Identify which cell holds the provided text, then report its (X, Y) central coordinate. 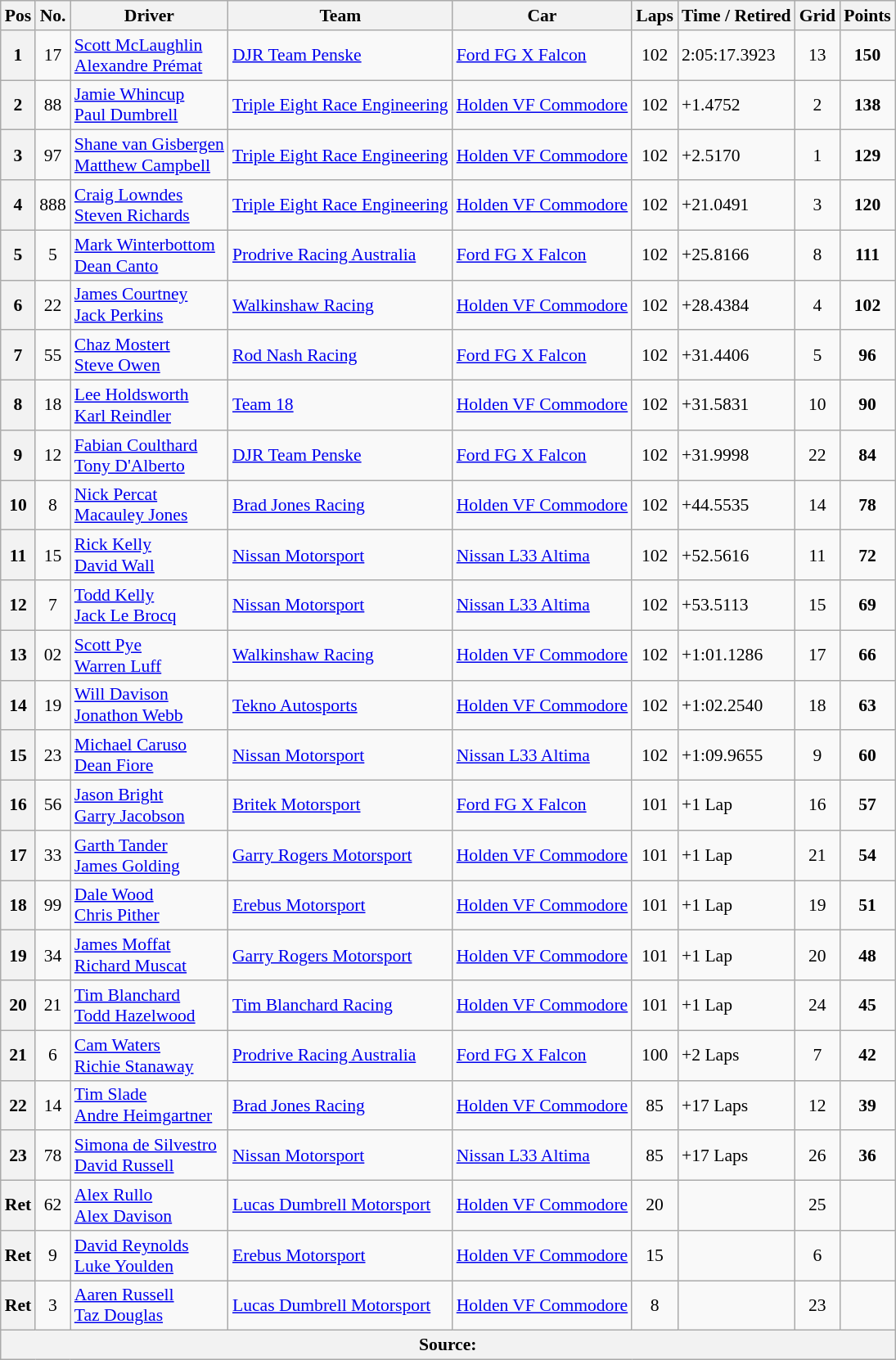
Todd Kelly Jack Le Brocq (149, 606)
26 (818, 1155)
Rick Kelly David Wall (149, 555)
Team 18 (340, 406)
Scott Pye Warren Luff (149, 655)
+31.4406 (736, 355)
Pos (18, 16)
Lee Holdsworth Karl Reindler (149, 406)
100 (655, 1056)
Dale Wood Chris Pither (149, 905)
72 (867, 555)
888 (52, 205)
Time / Retired (736, 16)
150 (867, 56)
129 (867, 155)
Aaren Russell Taz Douglas (149, 1306)
02 (52, 655)
Fabian Coulthard Tony D'Alberto (149, 455)
Garth Tander James Golding (149, 856)
Grid (818, 16)
Jason Bright Garry Jacobson (149, 805)
Tekno Autosports (340, 705)
Source: (448, 1345)
+25.8166 (736, 255)
51 (867, 905)
+53.5113 (736, 606)
Points (867, 16)
James Moffat Richard Muscat (149, 956)
Tim Blanchard Todd Hazelwood (149, 1005)
88 (52, 105)
Chaz Mostert Steve Owen (149, 355)
96 (867, 355)
Will Davison Jonathon Webb (149, 705)
36 (867, 1155)
+31.9998 (736, 455)
+21.0491 (736, 205)
99 (52, 905)
42 (867, 1056)
Cam Waters Richie Stanaway (149, 1056)
55 (52, 355)
66 (867, 655)
Tim Blanchard Racing (340, 1005)
Laps (655, 16)
138 (867, 105)
+52.5616 (736, 555)
56 (52, 805)
Jamie Whincup Paul Dumbrell (149, 105)
Rod Nash Racing (340, 355)
39 (867, 1105)
+1:09.9655 (736, 756)
57 (867, 805)
33 (52, 856)
90 (867, 406)
+1.4752 (736, 105)
David Reynolds Luke Youlden (149, 1255)
54 (867, 856)
60 (867, 756)
+1:01.1286 (736, 655)
Tim Slade Andre Heimgartner (149, 1105)
+2.5170 (736, 155)
+28.4384 (736, 304)
+44.5535 (736, 506)
63 (867, 705)
James Courtney Jack Perkins (149, 304)
97 (52, 155)
24 (818, 1005)
45 (867, 1005)
Shane van Gisbergen Matthew Campbell (149, 155)
Team (340, 16)
Britek Motorsport (340, 805)
34 (52, 956)
+2 Laps (736, 1056)
+1:02.2540 (736, 705)
Michael Caruso Dean Fiore (149, 756)
120 (867, 205)
Car (543, 16)
Simona de Silvestro David Russell (149, 1155)
Alex Rullo Alex Davison (149, 1206)
Craig Lowndes Steven Richards (149, 205)
62 (52, 1206)
Scott McLaughlin Alexandre Prémat (149, 56)
+31.5831 (736, 406)
Mark Winterbottom Dean Canto (149, 255)
48 (867, 956)
111 (867, 255)
69 (867, 606)
No. (52, 16)
84 (867, 455)
2:05:17.3923 (736, 56)
25 (818, 1206)
Driver (149, 16)
Nick Percat Macauley Jones (149, 506)
